Output the [X, Y] coordinate of the center of the cell containing the given text.  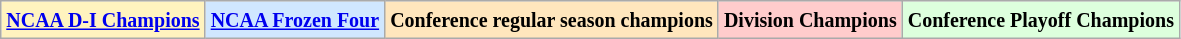
NCAA Frozen Four [295, 20]
NCAA D-I Champions [103, 20]
Conference Playoff Champions [1040, 20]
Conference regular season champions [552, 20]
Division Champions [810, 20]
